Scan for the cell matching the given text and deliver its [X, Y] coordinate at center. 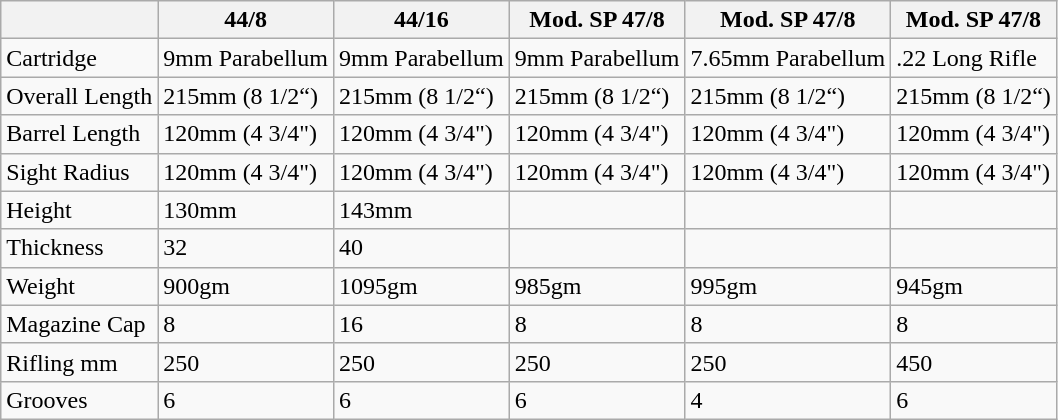
985gm [597, 286]
1095gm [421, 286]
44/16 [421, 20]
7.65mm Parabellum [788, 58]
Overall Length [80, 96]
Magazine Cap [80, 324]
Thickness [80, 248]
4 [788, 400]
Rifling mm [80, 362]
900gm [246, 286]
450 [974, 362]
Height [80, 210]
44/8 [246, 20]
Sight Radius [80, 172]
143mm [421, 210]
16 [421, 324]
Weight [80, 286]
Grooves [80, 400]
.22 Long Rifle [974, 58]
945gm [974, 286]
Cartridge [80, 58]
130mm [246, 210]
40 [421, 248]
Barrel Length [80, 134]
32 [246, 248]
995gm [788, 286]
